Determine the (X, Y) coordinate at the center of the cell enclosing the given text.  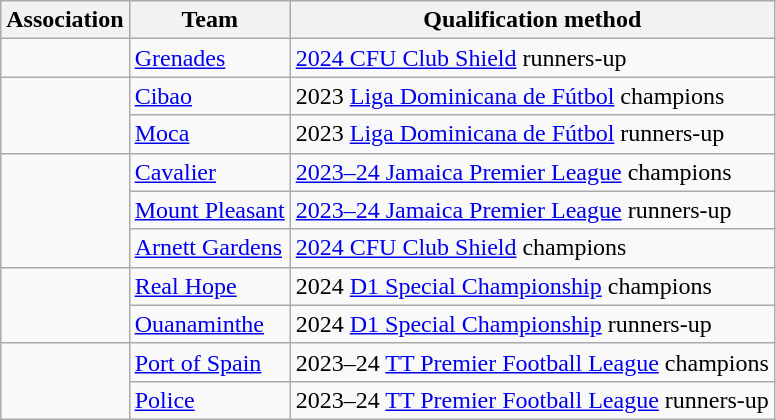
Arnett Gardens (210, 248)
Cibao (210, 96)
2024 CFU Club Shield champions (532, 248)
2023–24 Jamaica Premier League runners-up (532, 210)
Ouanaminthe (210, 324)
2024 D1 Special Championship champions (532, 286)
Moca (210, 134)
2023–24 TT Premier Football League champions (532, 362)
2024 D1 Special Championship runners-up (532, 324)
2023 Liga Dominicana de Fútbol champions (532, 96)
Police (210, 400)
Qualification method (532, 20)
2023 Liga Dominicana de Fútbol runners-up (532, 134)
Real Hope (210, 286)
Port of Spain (210, 362)
2024 CFU Club Shield runners-up (532, 58)
Association (65, 20)
2023–24 TT Premier Football League runners-up (532, 400)
Team (210, 20)
Mount Pleasant (210, 210)
2023–24 Jamaica Premier League champions (532, 172)
Grenades (210, 58)
Cavalier (210, 172)
